Search for the cell housing the specified text and yield its (x, y) center coordinate. 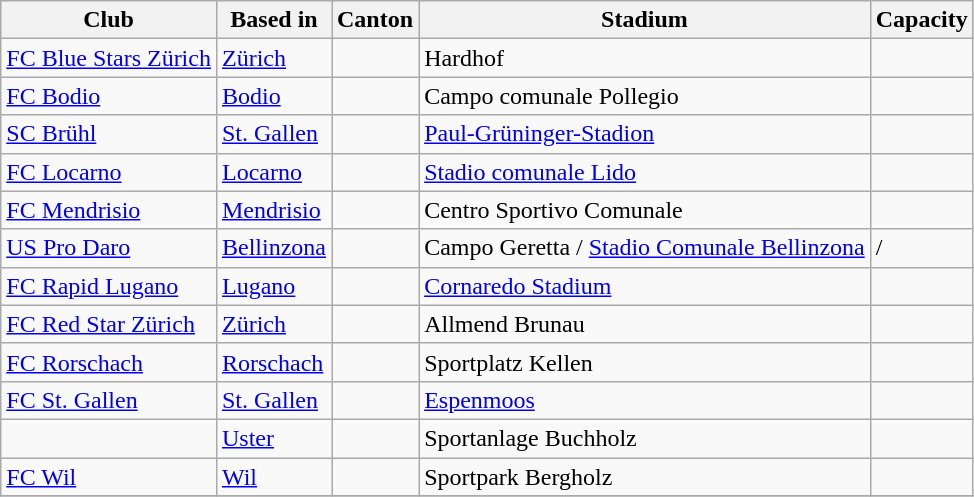
Stadium (645, 20)
FC Blue Stars Zürich (109, 58)
SC Brühl (109, 134)
FC Rorschach (109, 362)
Lugano (274, 286)
FC Bodio (109, 96)
Wil (274, 477)
FC Wil (109, 477)
Mendrisio (274, 210)
Capacity (922, 20)
FC Mendrisio (109, 210)
Cornaredo Stadium (645, 286)
Hardhof (645, 58)
/ (922, 248)
Bellinzona (274, 248)
FC Rapid Lugano (109, 286)
Canton (376, 20)
Centro Sportivo Comunale (645, 210)
Rorschach (274, 362)
Espenmoos (645, 400)
Paul-Grüninger-Stadion (645, 134)
Allmend Brunau (645, 324)
FC Locarno (109, 172)
Sportanlage Buchholz (645, 438)
FC St. Gallen (109, 400)
Campo comunale Pollegio (645, 96)
Stadio comunale Lido (645, 172)
Locarno (274, 172)
Club (109, 20)
Bodio (274, 96)
Based in (274, 20)
Sportpark Bergholz (645, 477)
Uster (274, 438)
US Pro Daro (109, 248)
Sportplatz Kellen (645, 362)
FC Red Star Zürich (109, 324)
Campo Geretta / Stadio Comunale Bellinzona (645, 248)
